Provide the [X, Y] coordinate of the cell's center where the given text is located.  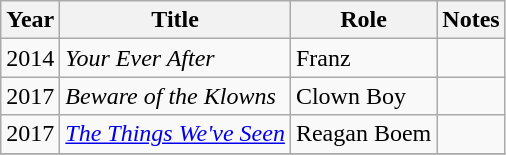
Notes [471, 20]
2014 [30, 58]
Year [30, 20]
Clown Boy [363, 96]
Role [363, 20]
The Things We've Seen [176, 134]
Beware of the Klowns [176, 96]
Title [176, 20]
Reagan Boem [363, 134]
Your Ever After [176, 58]
Franz [363, 58]
